For the text-containing cell, return its midpoint in (X, Y) coordinate format. 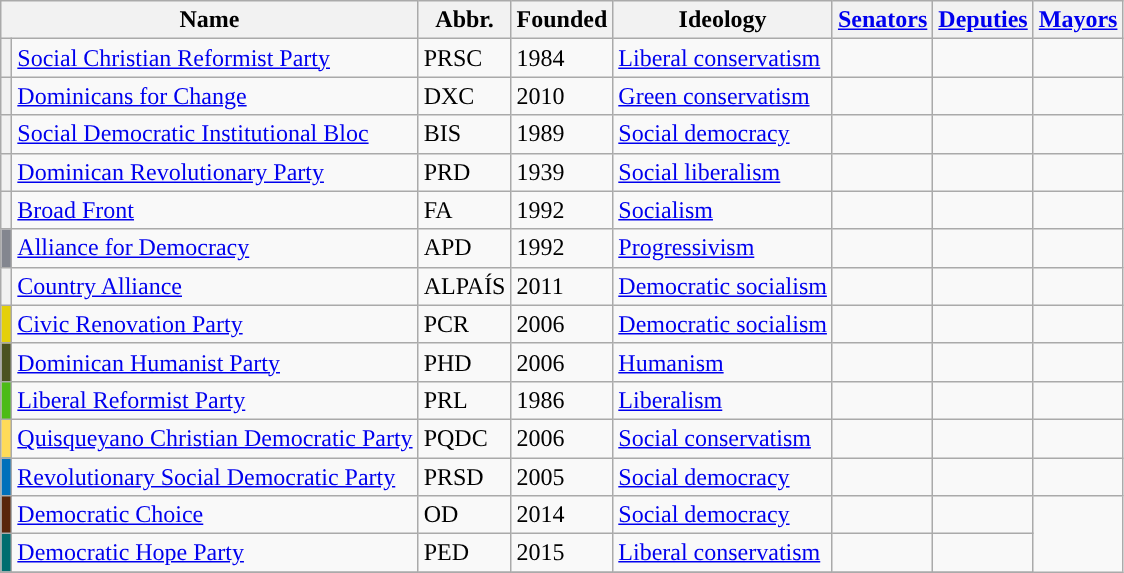
2015 (562, 553)
Mayors (1078, 20)
Deputies (983, 20)
Progressivism (723, 248)
Name (210, 20)
Founded (562, 20)
PRD (464, 172)
Liberal Reformist Party (215, 400)
Green conservatism (723, 96)
Civic Renovation Party (215, 324)
BIS (464, 134)
PQDC (464, 438)
Liberalism (723, 400)
Country Alliance (215, 286)
2005 (562, 477)
Dominican Revolutionary Party (215, 172)
Social conservatism (723, 438)
PHD (464, 362)
Ideology (723, 20)
Dominican Humanist Party (215, 362)
PRL (464, 400)
Revolutionary Social Democratic Party (215, 477)
1989 (562, 134)
Democratic Hope Party (215, 553)
Humanism (723, 362)
2011 (562, 286)
Alliance for Democracy (215, 248)
Senators (882, 20)
Social Christian Reformist Party (215, 58)
PCR (464, 324)
FA (464, 210)
2014 (562, 515)
Abbr. (464, 20)
1939 (562, 172)
APD (464, 248)
PED (464, 553)
PRSD (464, 477)
1986 (562, 400)
Dominicans for Change (215, 96)
Quisqueyano Christian Democratic Party (215, 438)
Social Democratic Institutional Bloc (215, 134)
DXC (464, 96)
ALPAÍS (464, 286)
Social liberalism (723, 172)
2010 (562, 96)
Broad Front (215, 210)
Democratic Choice (215, 515)
Socialism (723, 210)
1984 (562, 58)
OD (464, 515)
PRSC (464, 58)
